Search for the cell housing the specified text and yield its [X, Y] center coordinate. 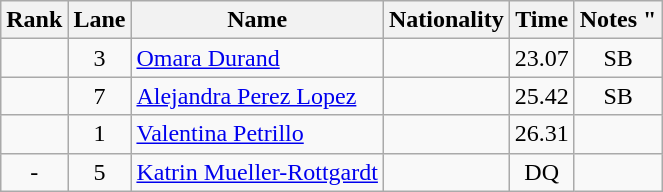
Name [258, 20]
DQ [542, 172]
3 [100, 58]
23.07 [542, 58]
Lane [100, 20]
Rank [34, 20]
5 [100, 172]
1 [100, 134]
Time [542, 20]
Valentina Petrillo [258, 134]
26.31 [542, 134]
Katrin Mueller-Rottgardt [258, 172]
7 [100, 96]
Omara Durand [258, 58]
- [34, 172]
Notes " [618, 20]
Alejandra Perez Lopez [258, 96]
25.42 [542, 96]
Nationality [446, 20]
